Return the (x, y) coordinate for the center point of the cell that contains the specified text.  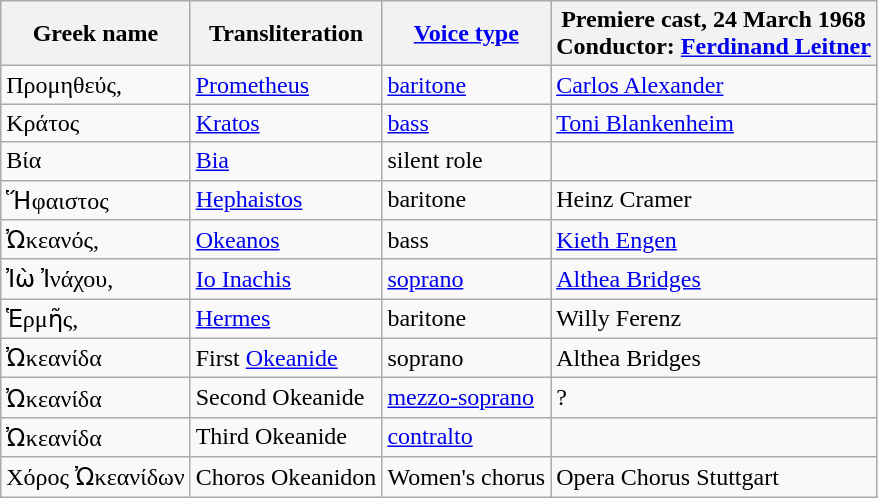
Carlos Alexander (714, 85)
Willy Ferenz (714, 319)
Third Okeanide (286, 437)
silent role (466, 161)
Ἑρμῆς, (96, 319)
Opera Chorus Stuttgart (714, 477)
Greek name (96, 34)
Women's chorus (466, 477)
Ὠκεανός, (96, 240)
mezzo-soprano (466, 398)
Βία (96, 161)
Premiere cast, 24 March 1968Conductor: Ferdinand Leitner (714, 34)
Okeanos (286, 240)
contralto (466, 437)
Χόρος Ὠκεανίδων (96, 477)
Voice type (466, 34)
Transliteration (286, 34)
Ἥφαιστος (96, 200)
Io Inachis (286, 279)
Προμηθεύς, (96, 85)
Choros Okeanidon (286, 477)
Hermes (286, 319)
Kieth Engen (714, 240)
First Okeanide (286, 358)
Prometheus (286, 85)
Heinz Cramer (714, 200)
Kratos (286, 123)
Ἰὼ Ἰνάχου, (96, 279)
Second Okeanide (286, 398)
? (714, 398)
Toni Blankenheim (714, 123)
Hephaistos (286, 200)
Κράτος (96, 123)
Bia (286, 161)
